From the cell containing the given text, extract its center point as (X, Y) coordinate. 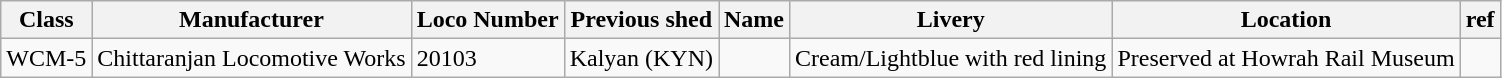
Preserved at Howrah Rail Museum (1286, 58)
WCM-5 (46, 58)
Name (754, 20)
20103 (488, 58)
Loco Number (488, 20)
Livery (951, 20)
ref (1480, 20)
Cream/Lightblue with red lining (951, 58)
Class (46, 20)
Kalyan (KYN) (641, 58)
Location (1286, 20)
Previous shed (641, 20)
Manufacturer (252, 20)
Chittaranjan Locomotive Works (252, 58)
